Pinpoint the cell where the given text exists, returning its (X, Y) midpoint coordinate. 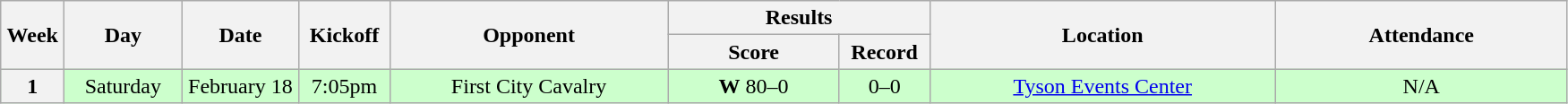
7:05pm (344, 86)
Attendance (1421, 35)
Score (754, 52)
0–0 (885, 86)
Day (124, 35)
N/A (1421, 86)
Opponent (528, 35)
W 80–0 (754, 86)
1 (32, 86)
February 18 (240, 86)
Location (1102, 35)
Date (240, 35)
Kickoff (344, 35)
Tyson Events Center (1102, 86)
Results (799, 18)
Record (885, 52)
Saturday (124, 86)
First City Cavalry (528, 86)
Week (32, 35)
